Determine the (X, Y) coordinate at the center of the cell enclosing the given text.  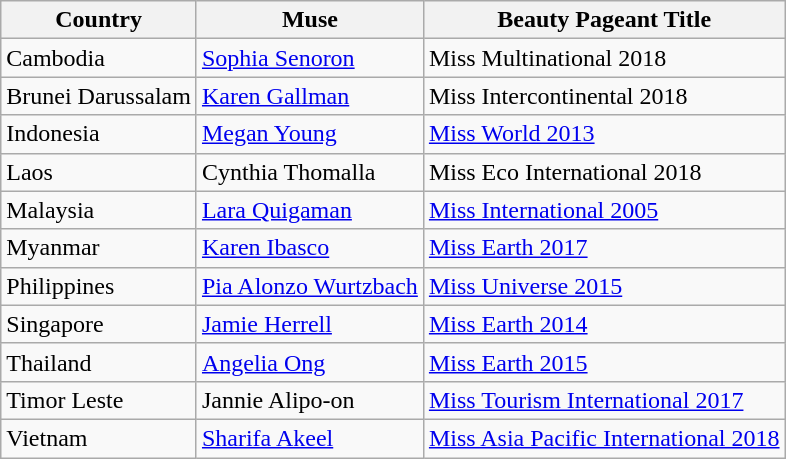
Miss Earth 2017 (604, 248)
Miss Universe 2015 (604, 286)
Indonesia (99, 134)
Philippines (99, 286)
Singapore (99, 324)
Angelia Ong (310, 362)
Karen Gallman (310, 96)
Miss Earth 2015 (604, 362)
Brunei Darussalam (99, 96)
Miss Multinational 2018 (604, 58)
Cambodia (99, 58)
Myanmar (99, 248)
Jamie Herrell (310, 324)
Miss Eco International 2018 (604, 172)
Vietnam (99, 438)
Timor Leste (99, 400)
Miss Tourism International 2017 (604, 400)
Malaysia (99, 210)
Miss Earth 2014 (604, 324)
Cynthia Thomalla (310, 172)
Thailand (99, 362)
Beauty Pageant Title (604, 20)
Sharifa Akeel (310, 438)
Miss Intercontinental 2018 (604, 96)
Karen Ibasco (310, 248)
Lara Quigaman (310, 210)
Jannie Alipo-on (310, 400)
Miss World 2013 (604, 134)
Miss International 2005 (604, 210)
Muse (310, 20)
Miss Asia Pacific International 2018 (604, 438)
Megan Young (310, 134)
Sophia Senoron (310, 58)
Laos (99, 172)
Pia Alonzo Wurtzbach (310, 286)
Country (99, 20)
